Determine the (x, y) coordinate at the center of the cell enclosing the given text.  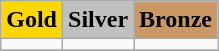
Gold (32, 20)
Silver (98, 20)
Bronze (176, 20)
